Return (X, Y) of the center of cell containing provided text 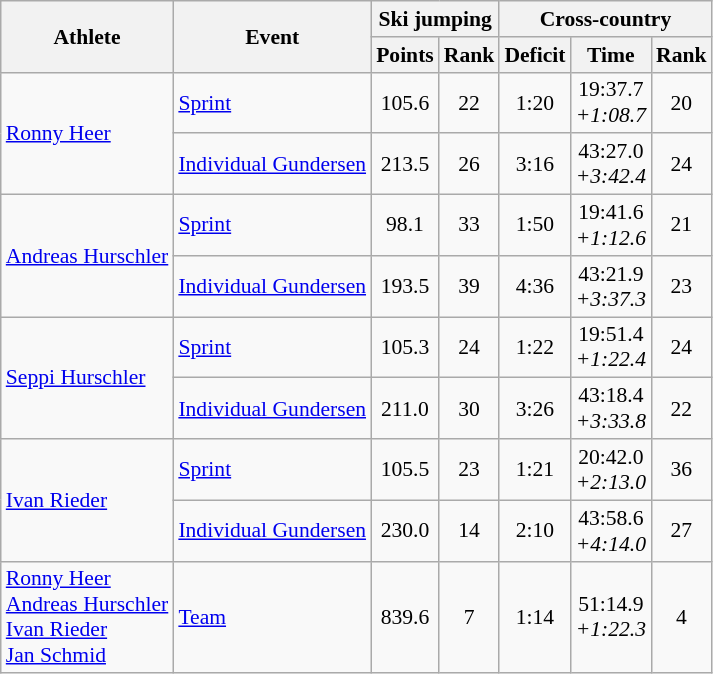
Andreas Hurschler (88, 256)
Cross-country (605, 19)
20 (682, 102)
1:22 (534, 348)
39 (470, 286)
3:26 (534, 408)
30 (470, 408)
1:14 (534, 617)
105.5 (405, 470)
230.0 (405, 530)
2:10 (534, 530)
Points (405, 55)
213.5 (405, 164)
19:41.6+1:12.6 (611, 226)
211.0 (405, 408)
Team (272, 617)
3:16 (534, 164)
19:51.4+1:22.4 (611, 348)
Ronny Heer (88, 133)
14 (470, 530)
Seppi Hurschler (88, 378)
4:36 (534, 286)
Time (611, 55)
33 (470, 226)
21 (682, 226)
26 (470, 164)
7 (470, 617)
20:42.0+2:13.0 (611, 470)
4 (682, 617)
1:20 (534, 102)
1:50 (534, 226)
51:14.9+1:22.3 (611, 617)
19:37.7+1:08.7 (611, 102)
193.5 (405, 286)
Athlete (88, 36)
Deficit (534, 55)
43:27.0+3:42.4 (611, 164)
1:21 (534, 470)
105.6 (405, 102)
Ronny HeerAndreas HurschlerIvan RiederJan Schmid (88, 617)
27 (682, 530)
Event (272, 36)
43:58.6+4:14.0 (611, 530)
36 (682, 470)
43:18.4+3:33.8 (611, 408)
Ski jumping (435, 19)
98.1 (405, 226)
105.3 (405, 348)
43:21.9+3:37.3 (611, 286)
839.6 (405, 617)
Ivan Rieder (88, 500)
